Capture the cell that displays the provided text and extract its (x, y) central coordinate. 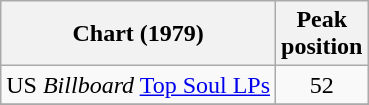
Peakposition (322, 34)
52 (322, 85)
Chart (1979) (138, 34)
US Billboard Top Soul LPs (138, 85)
